Search for the cell housing the specified text and yield its (X, Y) center coordinate. 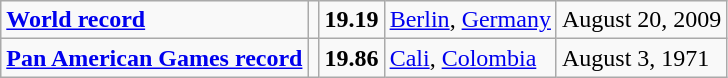
Pan American Games record (154, 58)
World record (154, 20)
Berlin, Germany (470, 20)
August 20, 2009 (641, 20)
19.19 (352, 20)
19.86 (352, 58)
August 3, 1971 (641, 58)
Cali, Colombia (470, 58)
